Return (X, Y) of the center of cell containing provided text 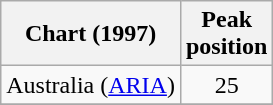
25 (226, 85)
Chart (1997) (91, 34)
Peakposition (226, 34)
Australia (ARIA) (91, 85)
